Scan for the cell matching the given text and deliver its (x, y) coordinate at center. 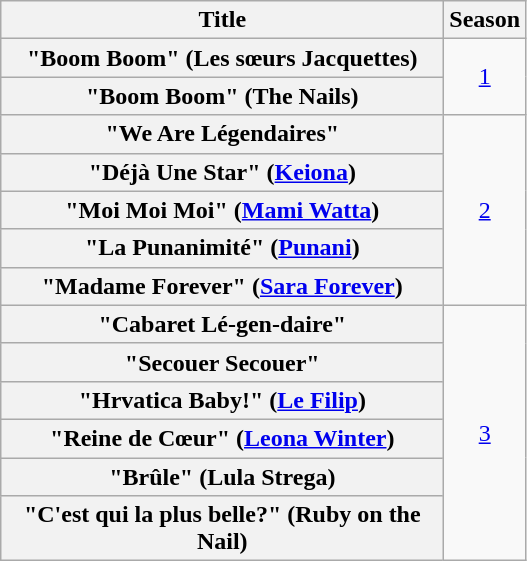
"La Punanimité" (Punani) (222, 248)
2 (485, 210)
"Cabaret Lé-gen-daire" (222, 324)
"Boom Boom" (Les sœurs Jacquettes) (222, 58)
1 (485, 77)
"Boom Boom" (The Nails) (222, 96)
"We Are Légendaires" (222, 134)
"Madame Forever" (Sara Forever) (222, 286)
Title (222, 20)
"Brûle" (Lula Strega) (222, 477)
"Hrvatica Baby!" (Le Filip) (222, 400)
"Moi Moi Moi" (Mami Watta) (222, 210)
3 (485, 432)
"C'est qui la plus belle?" (Ruby on the Nail) (222, 528)
Season (485, 20)
"Déjà Une Star" (Keiona) (222, 172)
"Reine de Cœur" (Leona Winter) (222, 438)
"Secouer Secouer" (222, 362)
